Return (x, y) of the center of cell containing provided text 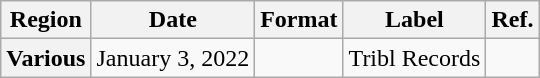
January 3, 2022 (173, 58)
Ref. (512, 20)
Date (173, 20)
Format (299, 20)
Region (46, 20)
Label (414, 20)
Various (46, 58)
Tribl Records (414, 58)
